Locate the cell with the specified text and output its (x, y) center coordinate. 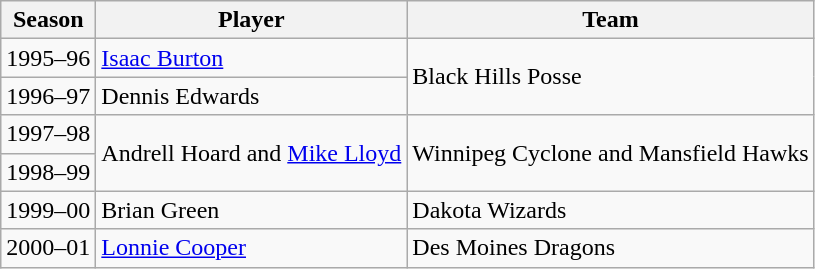
Dennis Edwards (252, 96)
1999–00 (48, 210)
Black Hills Posse (610, 77)
Player (252, 20)
1997–98 (48, 134)
Lonnie Cooper (252, 248)
1995–96 (48, 58)
Andrell Hoard and Mike Lloyd (252, 153)
1998–99 (48, 172)
Season (48, 20)
Des Moines Dragons (610, 248)
Brian Green (252, 210)
2000–01 (48, 248)
1996–97 (48, 96)
Dakota Wizards (610, 210)
Team (610, 20)
Isaac Burton (252, 58)
Winnipeg Cyclone and Mansfield Hawks (610, 153)
